Return (X, Y) of the center of cell containing provided text 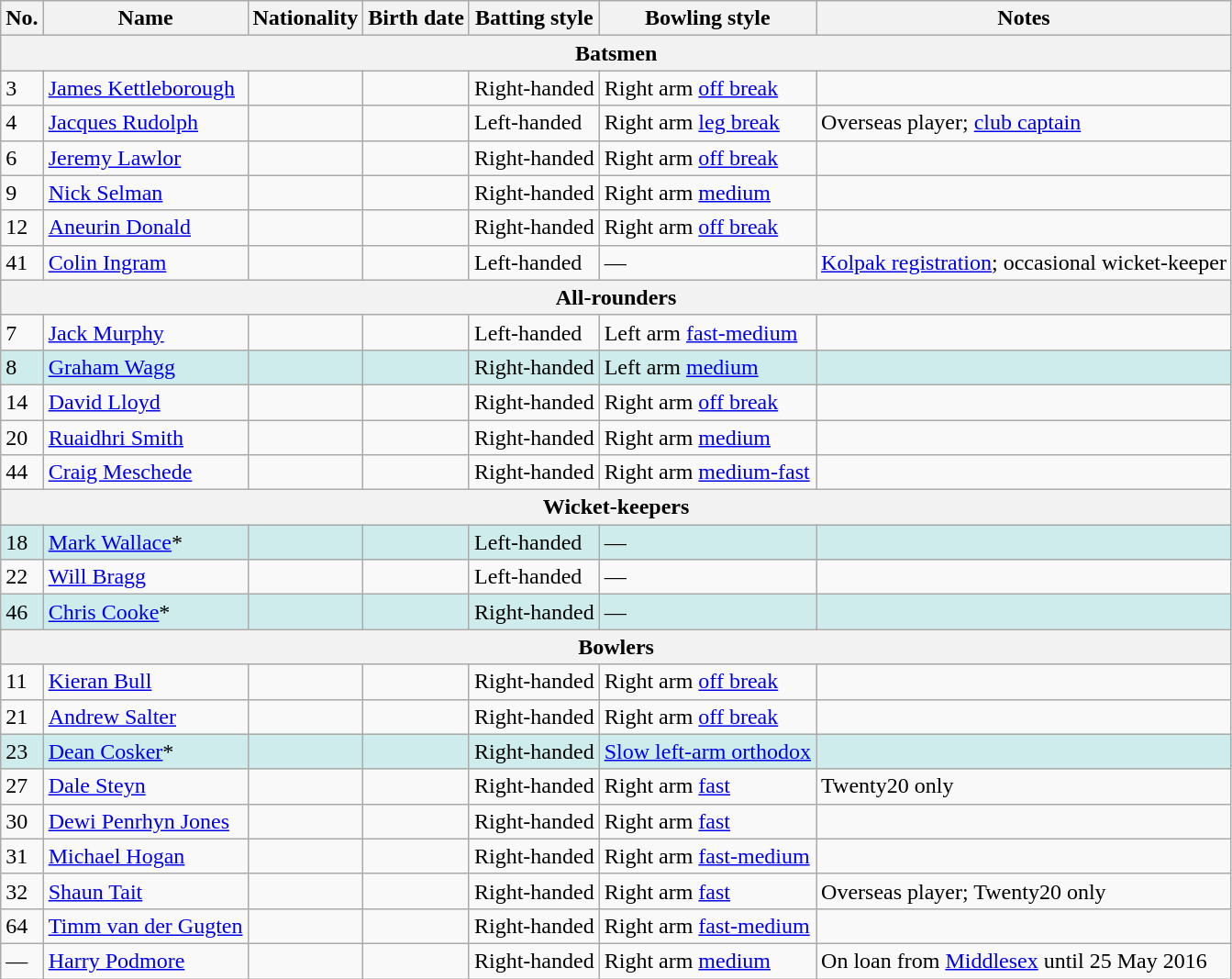
18 (22, 542)
27 (22, 786)
3 (22, 88)
All-rounders (616, 297)
7 (22, 332)
Nationality (305, 18)
Colin Ingram (145, 262)
Dewi Penrhyn Jones (145, 821)
31 (22, 856)
46 (22, 612)
Birth date (416, 18)
Dale Steyn (145, 786)
Graham Wagg (145, 367)
Nick Selman (145, 193)
Batting style (534, 18)
Wicket-keepers (616, 507)
Bowling style (707, 18)
Aneurin Donald (145, 228)
9 (22, 193)
6 (22, 158)
Batsmen (616, 53)
Craig Meschede (145, 473)
Michael Hogan (145, 856)
64 (22, 926)
11 (22, 682)
Overseas player; club captain (1024, 123)
James Kettleborough (145, 88)
Left arm fast-medium (707, 332)
No. (22, 18)
Jeremy Lawlor (145, 158)
Overseas player; Twenty20 only (1024, 891)
22 (22, 577)
14 (22, 402)
Will Bragg (145, 577)
Andrew Salter (145, 717)
Right arm medium-fast (707, 473)
Jacques Rudolph (145, 123)
44 (22, 473)
23 (22, 751)
Twenty20 only (1024, 786)
David Lloyd (145, 402)
41 (22, 262)
Notes (1024, 18)
21 (22, 717)
30 (22, 821)
Chris Cooke* (145, 612)
Slow left-arm orthodox (707, 751)
On loan from Middlesex until 25 May 2016 (1024, 961)
Harry Podmore (145, 961)
Bowlers (616, 647)
Kieran Bull (145, 682)
Mark Wallace* (145, 542)
Dean Cosker* (145, 751)
8 (22, 367)
Jack Murphy (145, 332)
Name (145, 18)
Shaun Tait (145, 891)
Right arm leg break (707, 123)
Kolpak registration; occasional wicket-keeper (1024, 262)
Timm van der Gugten (145, 926)
4 (22, 123)
Left arm medium (707, 367)
Ruaidhri Smith (145, 438)
32 (22, 891)
12 (22, 228)
20 (22, 438)
